Identify which cell holds the provided text, then report its (X, Y) central coordinate. 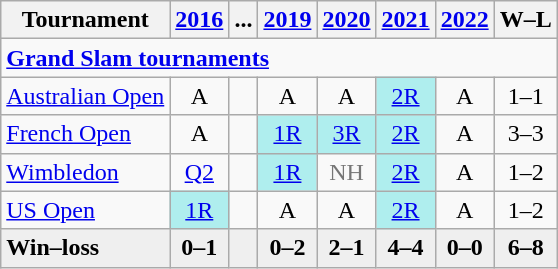
2019 (288, 20)
2016 (200, 20)
Grand Slam tournaments (279, 58)
W–L (526, 20)
4–4 (406, 248)
2022 (464, 20)
Australian Open (86, 96)
2–1 (346, 248)
Win–loss (86, 248)
3R (346, 134)
2021 (406, 20)
Tournament (86, 20)
1–1 (526, 96)
3–3 (526, 134)
US Open (86, 210)
2020 (346, 20)
French Open (86, 134)
0–0 (464, 248)
6–8 (526, 248)
NH (346, 172)
Q2 (200, 172)
Wimbledon (86, 172)
0–2 (288, 248)
0–1 (200, 248)
... (244, 20)
